From the cell containing the given text, extract its center point as (x, y) coordinate. 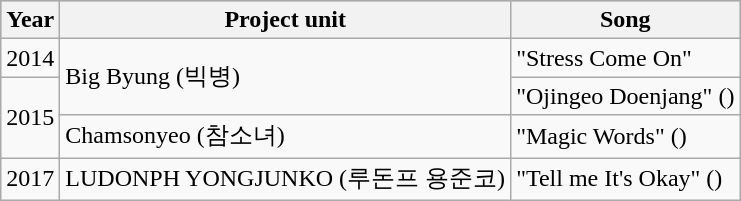
Big Byung (빅병) (286, 77)
"Magic Words" () (626, 136)
Year (30, 20)
"Stress Come On" (626, 58)
Song (626, 20)
Project unit (286, 20)
"Ojingeo Doenjang" () (626, 96)
2014 (30, 58)
2017 (30, 180)
2015 (30, 118)
"Tell me It's Okay" () (626, 180)
Chamsonyeo (참소녀) (286, 136)
LUDONPH YONGJUNKO (루돈프 용준코) (286, 180)
